From the cell containing the given text, extract its center point as (x, y) coordinate. 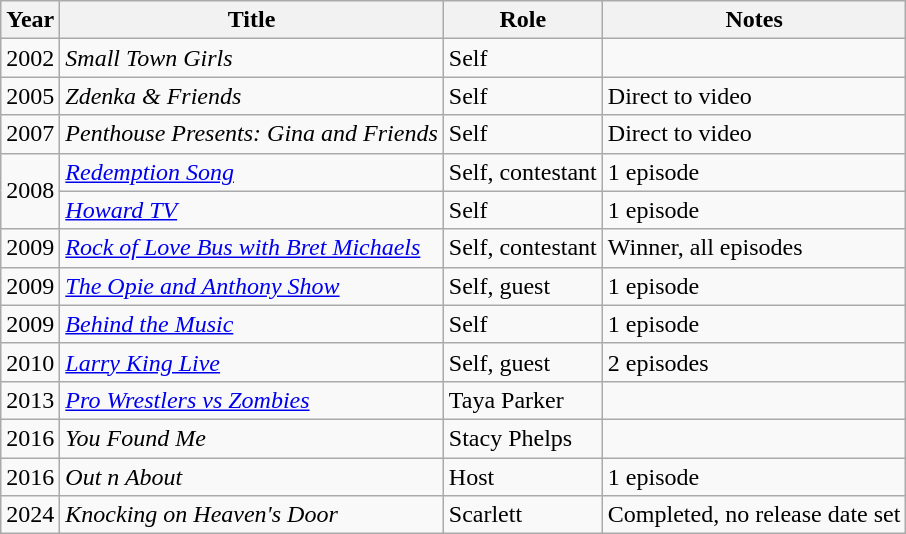
You Found Me (252, 438)
2008 (30, 191)
Role (522, 20)
2005 (30, 96)
Out n About (252, 477)
Small Town Girls (252, 58)
Year (30, 20)
Notes (754, 20)
Penthouse Presents: Gina and Friends (252, 134)
Rock of Love Bus with Bret Michaels (252, 248)
Howard TV (252, 210)
2010 (30, 362)
The Opie and Anthony Show (252, 286)
2024 (30, 515)
2 episodes (754, 362)
Winner, all episodes (754, 248)
Taya Parker (522, 400)
Redemption Song (252, 172)
Stacy Phelps (522, 438)
Larry King Live (252, 362)
Pro Wrestlers vs Zombies (252, 400)
Behind the Music (252, 324)
Knocking on Heaven's Door (252, 515)
Zdenka & Friends (252, 96)
Scarlett (522, 515)
2002 (30, 58)
2007 (30, 134)
2013 (30, 400)
Completed, no release date set (754, 515)
Title (252, 20)
Host (522, 477)
